Detect which cell encompasses the target text, then output its (x, y) center coordinate. 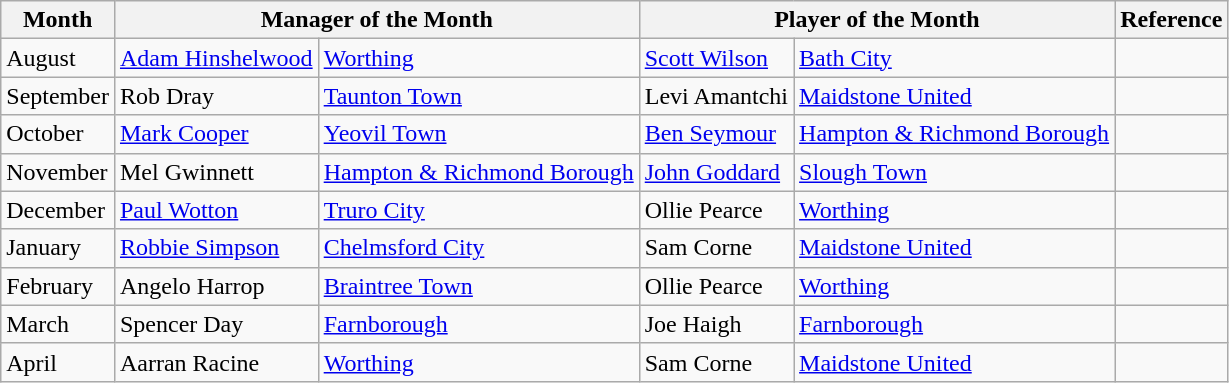
Slough Town (954, 172)
Angelo Harrop (216, 286)
Paul Wotton (216, 210)
Yeovil Town (478, 134)
Rob Dray (216, 96)
Player of the Month (876, 20)
February (58, 286)
September (58, 96)
Braintree Town (478, 286)
Manager of the Month (376, 20)
Reference (1172, 20)
April (58, 362)
August (58, 58)
Month (58, 20)
Chelmsford City (478, 248)
Adam Hinshelwood (216, 58)
Bath City (954, 58)
Taunton Town (478, 96)
John Goddard (716, 172)
October (58, 134)
Truro City (478, 210)
Ben Seymour (716, 134)
January (58, 248)
March (58, 324)
Robbie Simpson (216, 248)
December (58, 210)
Scott Wilson (716, 58)
Joe Haigh (716, 324)
Aarran Racine (216, 362)
November (58, 172)
Spencer Day (216, 324)
Mark Cooper (216, 134)
Mel Gwinnett (216, 172)
Levi Amantchi (716, 96)
